Output the (x, y) coordinate of the center of the cell containing the given text.  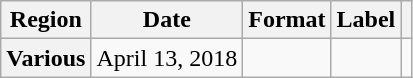
April 13, 2018 (167, 58)
Date (167, 20)
Format (287, 20)
Various (46, 58)
Label (366, 20)
Region (46, 20)
